Pinpoint the cell where the given text exists, returning its [x, y] midpoint coordinate. 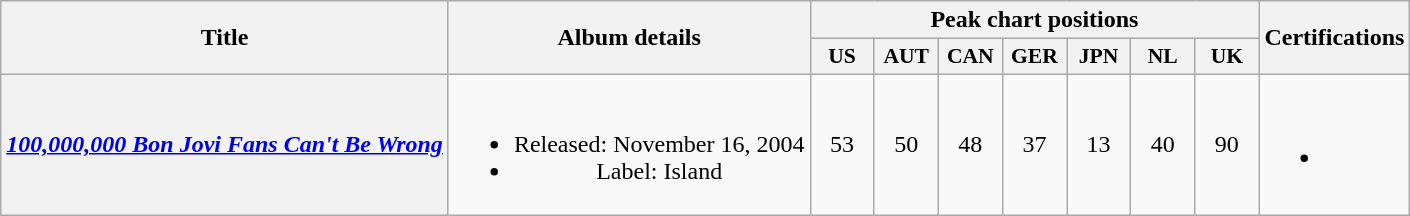
100,000,000 Bon Jovi Fans Can't Be Wrong [225, 144]
90 [1227, 144]
JPN [1099, 57]
37 [1034, 144]
Certifications [1334, 38]
CAN [970, 57]
Title [225, 38]
13 [1099, 144]
US [842, 57]
UK [1227, 57]
48 [970, 144]
50 [906, 144]
AUT [906, 57]
Released: November 16, 2004Label: Island [629, 144]
40 [1163, 144]
53 [842, 144]
Album details [629, 38]
GER [1034, 57]
NL [1163, 57]
Peak chart positions [1034, 20]
